Locate the cell with the specified text and output its [X, Y] center coordinate. 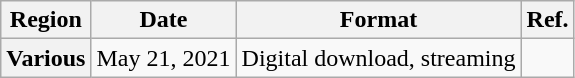
May 21, 2021 [164, 58]
Region [46, 20]
Format [378, 20]
Various [46, 58]
Digital download, streaming [378, 58]
Ref. [548, 20]
Date [164, 20]
